Return [x, y] of the center of cell containing provided text 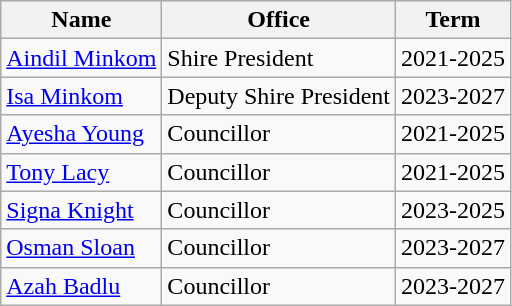
Term [454, 20]
Aindil Minkom [82, 58]
Osman Sloan [82, 248]
Name [82, 20]
Shire President [279, 58]
2023-2025 [454, 210]
Signa Knight [82, 210]
Azah Badlu [82, 286]
Office [279, 20]
Tony Lacy [82, 172]
Deputy Shire President [279, 96]
Isa Minkom [82, 96]
Ayesha Young [82, 134]
